Output the (x, y) coordinate of the center of the cell containing the given text.  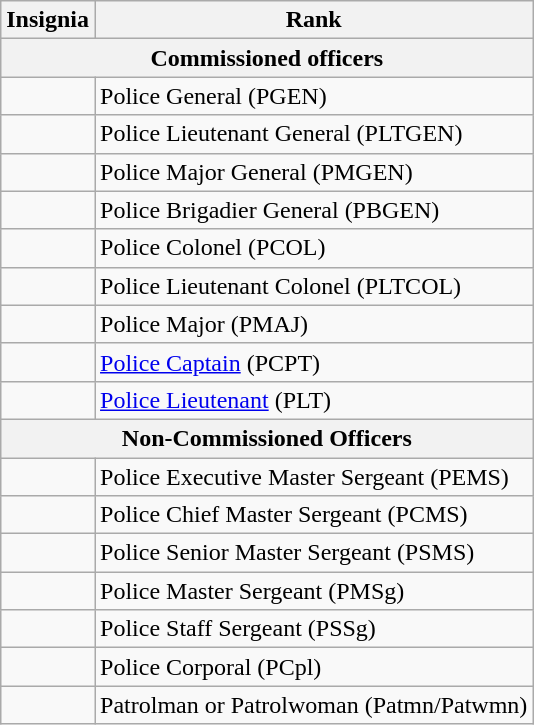
Police Lieutenant (PLT) (314, 400)
Police Lieutenant General (PLTGEN) (314, 134)
Police Captain (PCPT) (314, 362)
Police Major (PMAJ) (314, 324)
Patrolman or Patrolwoman (Patmn/Patwmn) (314, 705)
Police Lieutenant Colonel (PLTCOL) (314, 286)
Police Major General (PMGEN) (314, 172)
Police Staff Sergeant (PSSg) (314, 629)
Police General (PGEN) (314, 96)
Police Colonel (PCOL) (314, 248)
Police Master Sergeant (PMSg) (314, 591)
Rank (314, 20)
Police Chief Master Sergeant (PCMS) (314, 515)
Non-Commissioned Officers (267, 438)
Police Executive Master Sergeant (PEMS) (314, 477)
Police Brigadier General (PBGEN) (314, 210)
Commissioned officers (267, 58)
Police Corporal (PCpl) (314, 667)
Police Senior Master Sergeant (PSMS) (314, 553)
Insignia (48, 20)
